Capture the cell that displays the provided text and extract its [x, y] central coordinate. 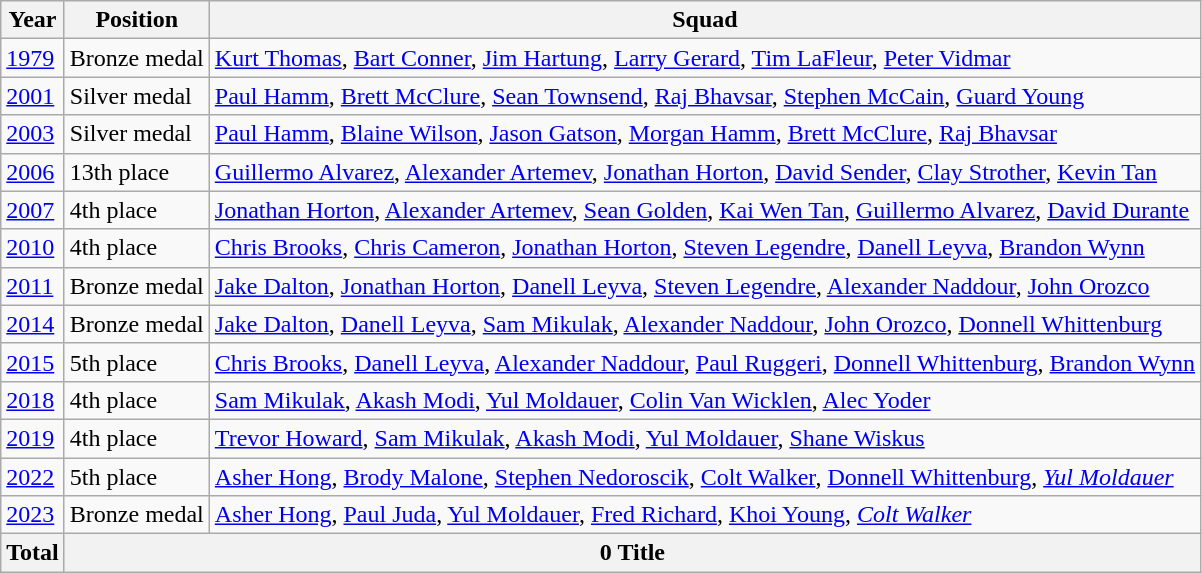
2014 [33, 324]
Squad [704, 20]
Asher Hong, Brody Malone, Stephen Nedoroscik, Colt Walker, Donnell Whittenburg, Yul Moldauer [704, 477]
2023 [33, 515]
Sam Mikulak, Akash Modi, Yul Moldauer, Colin Van Wicklen, Alec Yoder [704, 400]
2007 [33, 210]
Total [33, 553]
Paul Hamm, Brett McClure, Sean Townsend, Raj Bhavsar, Stephen McCain, Guard Young [704, 96]
2006 [33, 172]
Paul Hamm, Blaine Wilson, Jason Gatson, Morgan Hamm, Brett McClure, Raj Bhavsar [704, 134]
2019 [33, 438]
Jonathan Horton, Alexander Artemev, Sean Golden, Kai Wen Tan, Guillermo Alvarez, David Durante [704, 210]
2001 [33, 96]
1979 [33, 58]
2015 [33, 362]
2010 [33, 248]
Position [136, 20]
2003 [33, 134]
13th place [136, 172]
Year [33, 20]
Chris Brooks, Danell Leyva, Alexander Naddour, Paul Ruggeri, Donnell Whittenburg, Brandon Wynn [704, 362]
0 Title [632, 553]
2022 [33, 477]
Trevor Howard, Sam Mikulak, Akash Modi, Yul Moldauer, Shane Wiskus [704, 438]
Jake Dalton, Danell Leyva, Sam Mikulak, Alexander Naddour, John Orozco, Donnell Whittenburg [704, 324]
Kurt Thomas, Bart Conner, Jim Hartung, Larry Gerard, Tim LaFleur, Peter Vidmar [704, 58]
Chris Brooks, Chris Cameron, Jonathan Horton, Steven Legendre, Danell Leyva, Brandon Wynn [704, 248]
Asher Hong, Paul Juda, Yul Moldauer, Fred Richard, Khoi Young, Colt Walker [704, 515]
Jake Dalton, Jonathan Horton, Danell Leyva, Steven Legendre, Alexander Naddour, John Orozco [704, 286]
2018 [33, 400]
Guillermo Alvarez, Alexander Artemev, Jonathan Horton, David Sender, Clay Strother, Kevin Tan [704, 172]
2011 [33, 286]
